Pinpoint the cell where the given text exists, returning its [X, Y] midpoint coordinate. 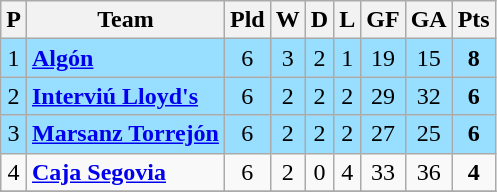
25 [428, 134]
32 [428, 96]
Team [125, 20]
GF [383, 20]
29 [383, 96]
W [288, 20]
Pts [474, 20]
Algón [125, 58]
Pld [247, 20]
0 [319, 172]
33 [383, 172]
27 [383, 134]
Caja Segovia [125, 172]
Interviú Lloyd's [125, 96]
P [14, 20]
Marsanz Torrejón [125, 134]
L [348, 20]
19 [383, 58]
8 [474, 58]
36 [428, 172]
15 [428, 58]
D [319, 20]
GA [428, 20]
